Find where the given text appears and provide that cell's center as (X, Y) coordinate. 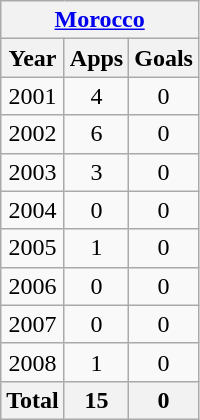
Goals (164, 58)
2005 (33, 248)
Morocco (100, 20)
2007 (33, 324)
Apps (96, 58)
6 (96, 134)
Total (33, 400)
2001 (33, 96)
4 (96, 96)
2006 (33, 286)
Year (33, 58)
2008 (33, 362)
15 (96, 400)
2002 (33, 134)
2003 (33, 172)
3 (96, 172)
2004 (33, 210)
